Provide the (x, y) coordinate of the cell's center where the given text is located.  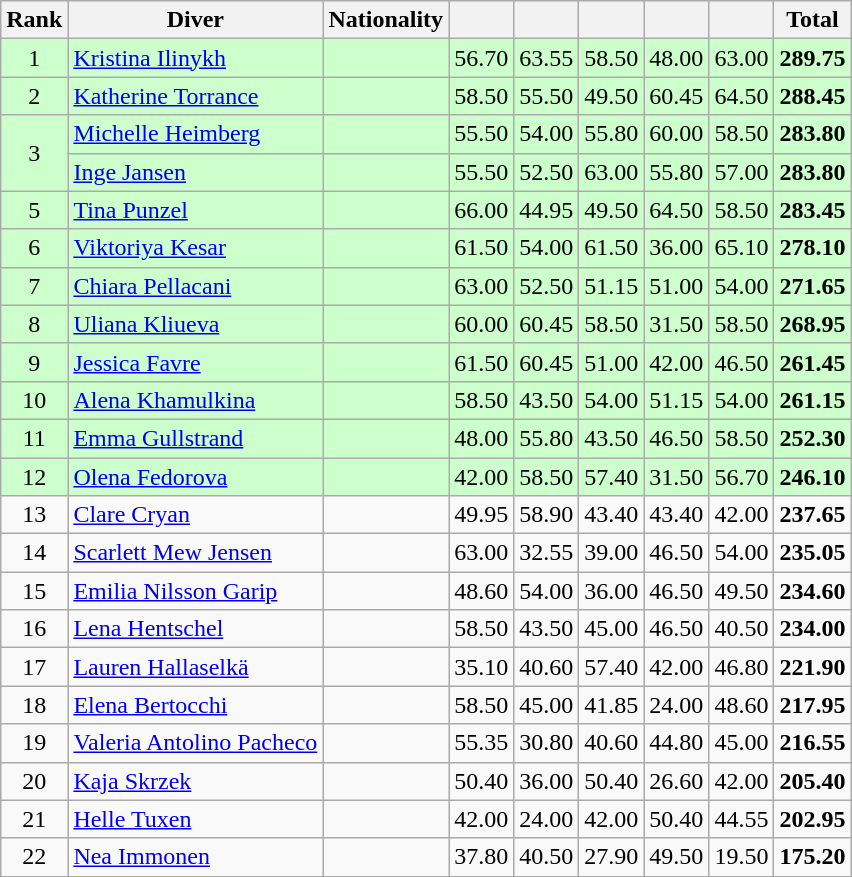
Olena Fedorova (196, 477)
5 (34, 210)
261.45 (812, 362)
63.55 (546, 58)
58.90 (546, 515)
Chiara Pellacani (196, 286)
289.75 (812, 58)
234.00 (812, 629)
44.80 (676, 743)
19.50 (742, 857)
268.95 (812, 324)
Valeria Antolino Pacheco (196, 743)
57.00 (742, 172)
Kaja Skrzek (196, 781)
Diver (196, 20)
32.55 (546, 553)
6 (34, 248)
Alena Khamulkina (196, 400)
35.10 (482, 667)
30.80 (546, 743)
Kristina Ilinykh (196, 58)
14 (34, 553)
13 (34, 515)
8 (34, 324)
Inge Jansen (196, 172)
175.20 (812, 857)
9 (34, 362)
Lena Hentschel (196, 629)
18 (34, 705)
Emma Gullstrand (196, 438)
7 (34, 286)
283.45 (812, 210)
237.65 (812, 515)
261.15 (812, 400)
Helle Tuxen (196, 819)
Viktoriya Kesar (196, 248)
205.40 (812, 781)
66.00 (482, 210)
Scarlett Mew Jensen (196, 553)
65.10 (742, 248)
37.80 (482, 857)
17 (34, 667)
27.90 (612, 857)
55.35 (482, 743)
3 (34, 153)
22 (34, 857)
252.30 (812, 438)
216.55 (812, 743)
221.90 (812, 667)
41.85 (612, 705)
Elena Bertocchi (196, 705)
Clare Cryan (196, 515)
15 (34, 591)
271.65 (812, 286)
44.95 (546, 210)
2 (34, 96)
49.95 (482, 515)
246.10 (812, 477)
10 (34, 400)
235.05 (812, 553)
Michelle Heimberg (196, 134)
Lauren Hallaselkä (196, 667)
Rank (34, 20)
Total (812, 20)
217.95 (812, 705)
39.00 (612, 553)
21 (34, 819)
26.60 (676, 781)
46.80 (742, 667)
Jessica Favre (196, 362)
278.10 (812, 248)
1 (34, 58)
Nationality (386, 20)
Emilia Nilsson Garip (196, 591)
11 (34, 438)
19 (34, 743)
16 (34, 629)
Katherine Torrance (196, 96)
Tina Punzel (196, 210)
20 (34, 781)
288.45 (812, 96)
44.55 (742, 819)
202.95 (812, 819)
Uliana Kliueva (196, 324)
Nea Immonen (196, 857)
12 (34, 477)
234.60 (812, 591)
